Output the [X, Y] coordinate of the center of the cell containing the given text.  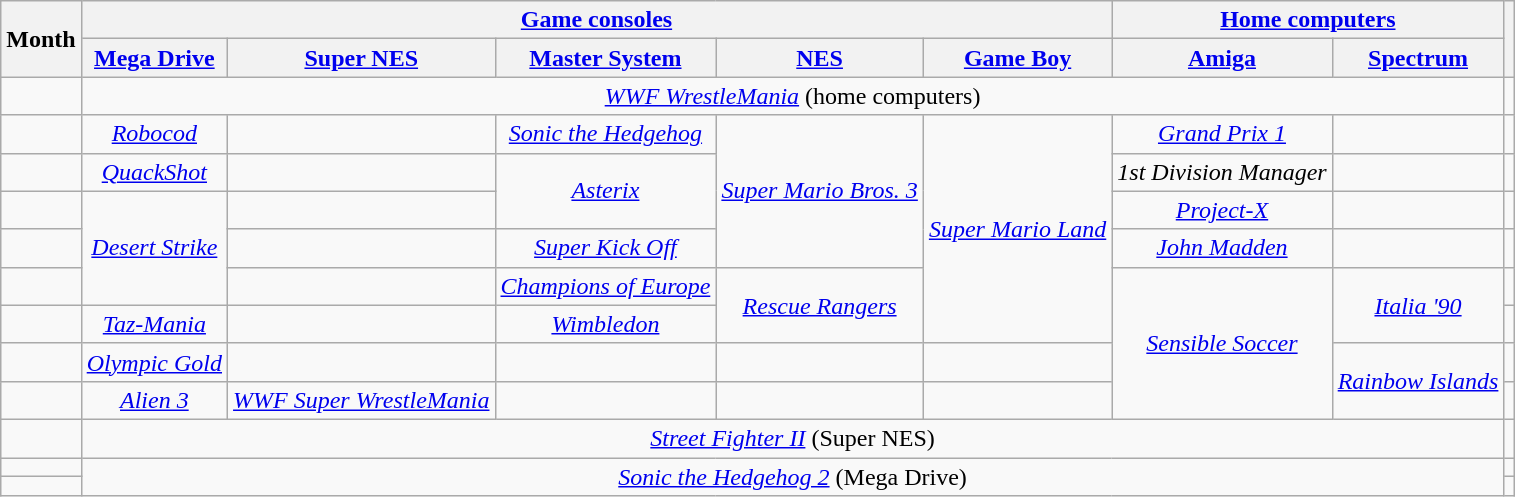
Sonic the Hedgehog [606, 134]
WWF WrestleMania (home computers) [792, 96]
Game Boy [1017, 58]
Project-X [1222, 210]
Super Mario Land [1017, 229]
Sonic the Hedgehog 2 (Mega Drive) [792, 477]
WWF Super WrestleMania [362, 400]
Month [41, 39]
NES [820, 58]
Olympic Gold [154, 362]
John Madden [1222, 248]
Desert Strike [154, 248]
Game consoles [596, 20]
Alien 3 [154, 400]
Asterix [606, 191]
Amiga [1222, 58]
Home computers [1308, 20]
Rescue Rangers [820, 305]
Wimbledon [606, 324]
Italia '90 [1418, 305]
Sensible Soccer [1222, 343]
Super Kick Off [606, 248]
Champions of Europe [606, 286]
Grand Prix 1 [1222, 134]
Mega Drive [154, 58]
Super NES [362, 58]
Taz-Mania [154, 324]
Robocod [154, 134]
Super Mario Bros. 3 [820, 191]
Spectrum [1418, 58]
Street Fighter II (Super NES) [792, 438]
Rainbow Islands [1418, 381]
Master System [606, 58]
QuackShot [154, 172]
1st Division Manager [1222, 172]
